Identify which cell holds the provided text, then report its [x, y] central coordinate. 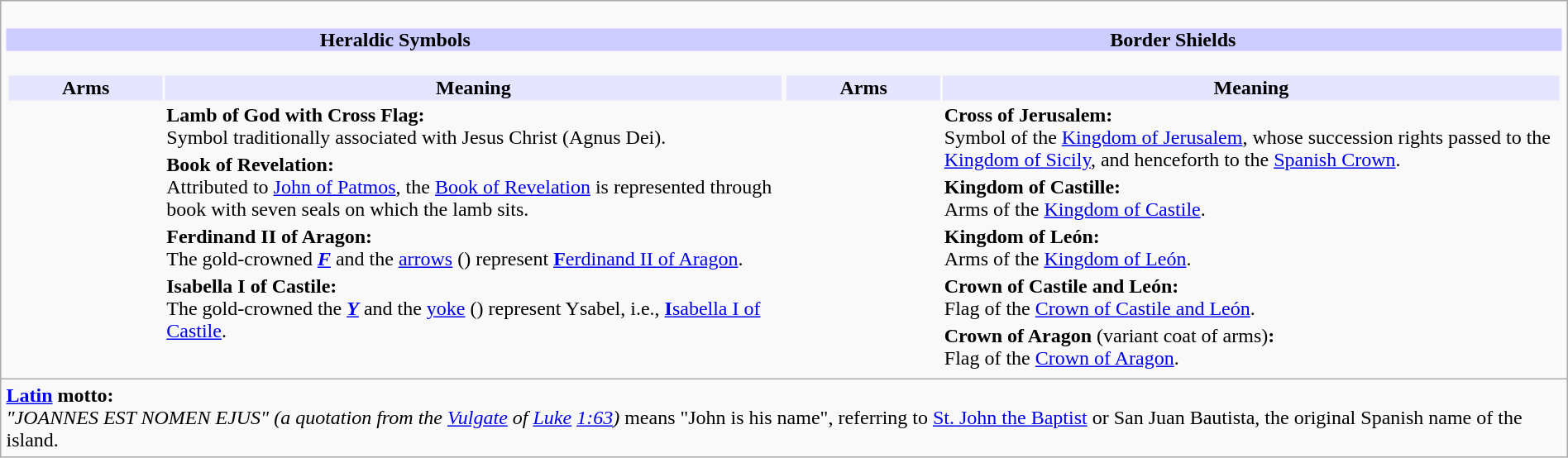
Kingdom of León:Arms of the Kingdom of León. [1250, 248]
Book of Revelation:Attributed to John of Patmos, the Book of Revelation is represented through book with seven seals on which the lamb sits. [473, 187]
Ferdinand II of Aragon:The gold-crowned F and the arrows () represent Ferdinand II of Aragon. [473, 248]
Cross of Jerusalem:Symbol of the Kingdom of Jerusalem, whose succession rights passed to the Kingdom of Sicily, and henceforth to the Spanish Crown. [1250, 137]
Crown of Castile and León:Flag of the Crown of Castile and León. [1250, 298]
Isabella I of Castile:The gold-crowned the Y and the yoke () represent Ysabel, i.e., Isabella I of Castile. [473, 309]
Lamb of God with Cross Flag:Symbol traditionally associated with Jesus Christ (Agnus Dei). [473, 126]
Crown of Aragon (variant coat of arms):Flag of the Crown of Aragon. [1250, 347]
Kingdom of Castille:Arms of the Kingdom of Castile. [1250, 198]
Heraldic Symbols [395, 40]
Border Shields [1173, 40]
